Identify which cell holds the provided text, then report its [X, Y] central coordinate. 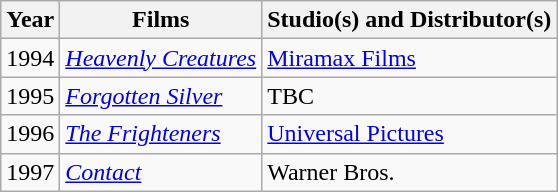
Year [30, 20]
Forgotten Silver [161, 96]
Films [161, 20]
Miramax Films [410, 58]
Heavenly Creatures [161, 58]
The Frighteners [161, 134]
1997 [30, 172]
Studio(s) and Distributor(s) [410, 20]
Warner Bros. [410, 172]
Universal Pictures [410, 134]
Contact [161, 172]
1994 [30, 58]
1996 [30, 134]
TBC [410, 96]
1995 [30, 96]
